Capture the cell that displays the provided text and extract its (x, y) central coordinate. 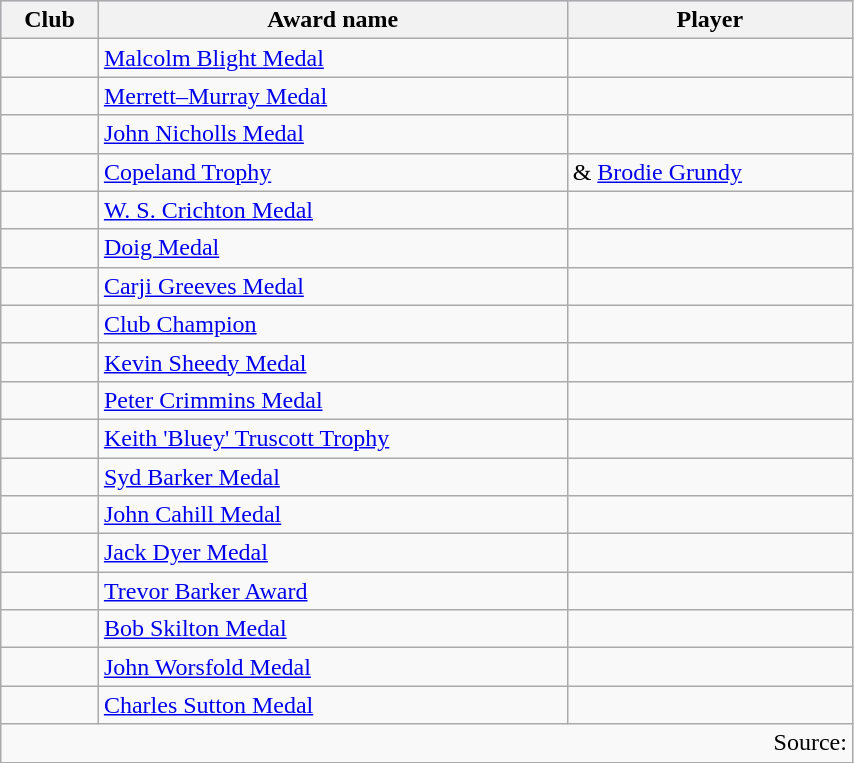
Jack Dyer Medal (332, 553)
& Brodie Grundy (710, 172)
Trevor Barker Award (332, 591)
John Cahill Medal (332, 515)
Award name (332, 20)
Club Champion (332, 324)
Bob Skilton Medal (332, 629)
Kevin Sheedy Medal (332, 362)
Doig Medal (332, 248)
Copeland Trophy (332, 172)
W. S. Crichton Medal (332, 210)
Keith 'Bluey' Truscott Trophy (332, 438)
Merrett–Murray Medal (332, 96)
Malcolm Blight Medal (332, 58)
Club (50, 20)
Charles Sutton Medal (332, 705)
John Nicholls Medal (332, 134)
Carji Greeves Medal (332, 286)
Player (710, 20)
Source: (427, 743)
Peter Crimmins Medal (332, 400)
John Worsfold Medal (332, 667)
Syd Barker Medal (332, 477)
